Find where the given text appears and provide that cell's center as [X, Y] coordinate. 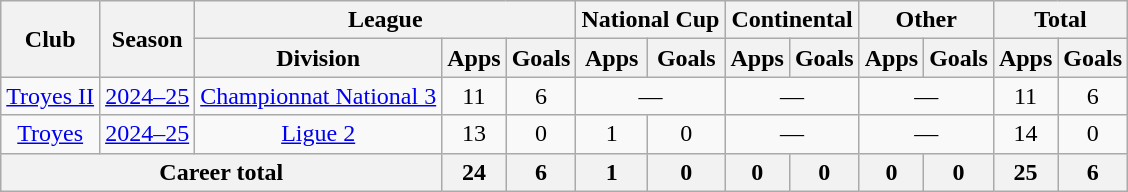
Total [1060, 20]
Continental [792, 20]
Troyes [50, 134]
League [386, 20]
Career total [222, 172]
Other [926, 20]
Division [318, 58]
National Cup [650, 20]
Ligue 2 [318, 134]
13 [474, 134]
Season [148, 39]
24 [474, 172]
14 [1025, 134]
Troyes II [50, 96]
Club [50, 39]
Championnat National 3 [318, 96]
25 [1025, 172]
